Find where the given text appears and provide that cell's center as (x, y) coordinate. 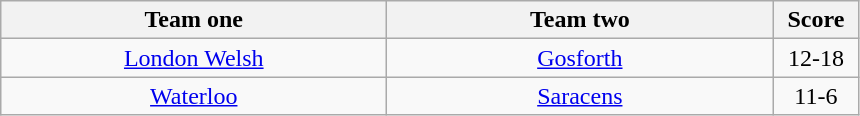
Waterloo (194, 96)
Team one (194, 20)
11-6 (816, 96)
Score (816, 20)
12-18 (816, 58)
Team two (580, 20)
Saracens (580, 96)
London Welsh (194, 58)
Gosforth (580, 58)
